Search for the cell housing the specified text and yield its (X, Y) center coordinate. 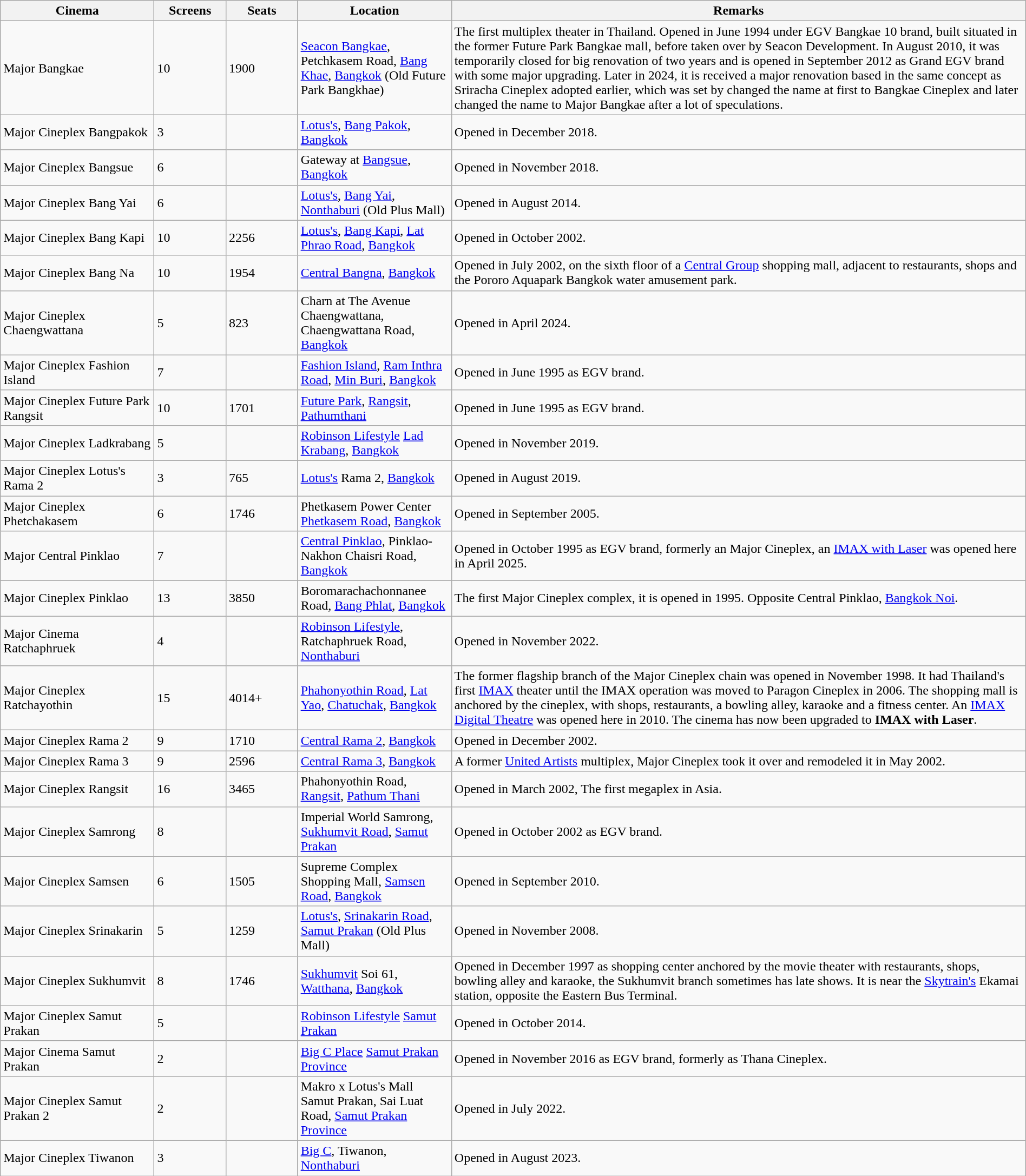
Opened in November 2019. (738, 442)
Opened in April 2024. (738, 322)
Major Cinema Ratchaphruek (77, 641)
Opened in October 2002. (738, 238)
Opened in September 2010. (738, 881)
Opened in November 2018. (738, 168)
Opened in December 2018. (738, 132)
Major Cineplex Bang Yai (77, 202)
Opened in October 1995 as EGV brand, formerly an Major Cineplex, an IMAX with Laser was opened here in April 2025. (738, 556)
Major Cineplex Rama 3 (77, 761)
Lotus's, Bang Pakok, Bangkok (374, 132)
The first Major Cineplex complex, it is opened in 1995. Opposite Central Pinklao, Bangkok Noi. (738, 598)
Fashion Island, Ram Inthra Road, Min Buri, Bangkok (374, 372)
Opened in August 2023. (738, 1158)
823 (262, 322)
2256 (262, 238)
Lotus's, Bang Yai, Nonthaburi (Old Plus Mall) (374, 202)
Major Cineplex Rangsit (77, 789)
2596 (262, 761)
Major Cineplex Sukhumvit (77, 981)
Opened in December 2002. (738, 741)
A former United Artists multiplex, Major Cineplex took it over and remodeled it in May 2002. (738, 761)
Opened in March 2002, The first megaplex in Asia. (738, 789)
Remarks (738, 11)
Major Cineplex Srinakarin (77, 931)
Major Cineplex Samrong (77, 831)
4014+ (262, 698)
Major Cineplex Fashion Island (77, 372)
Opened in October 2002 as EGV brand. (738, 831)
Major Cineplex Tiwanon (77, 1158)
Opened in October 2014. (738, 1023)
3850 (262, 598)
Gateway at Bangsue, Bangkok (374, 168)
Opened in November 2016 as EGV brand, formerly as Thana Cineplex. (738, 1058)
1701 (262, 408)
15 (190, 698)
Opened in August 2019. (738, 478)
Phahonyothin Road, Lat Yao, Chatuchak, Bangkok (374, 698)
Opened in November 2022. (738, 641)
Phetkasem Power Center Phetkasem Road, Bangkok (374, 513)
Major Cineplex Ratchayothin (77, 698)
Robinson Lifestyle, Ratchaphruek Road, Nonthaburi (374, 641)
Major Cineplex Ladkrabang (77, 442)
Central Bangna, Bangkok (374, 273)
Seacon Bangkae, Petchkasem Road, Bang Khae, Bangkok (Old Future Park Bangkhae) (374, 68)
Major Cineplex Lotus's Rama 2 (77, 478)
Future Park, Rangsit, Pathumthani (374, 408)
Major Central Pinklao (77, 556)
Major Cineplex Bangsue (77, 168)
1505 (262, 881)
Charn at The Avenue Chaengwattana, Chaengwattana Road, Bangkok (374, 322)
13 (190, 598)
Major Cineplex Samut Prakan 2 (77, 1108)
Supreme Complex Shopping Mall, Samsen Road, Bangkok (374, 881)
Sukhumvit Soi 61, Watthana, Bangkok (374, 981)
1954 (262, 273)
Major Cineplex Pinklao (77, 598)
Big C, Tiwanon, Nonthaburi (374, 1158)
Major Bangkae (77, 68)
Robinson Lifestyle Lad Krabang, Bangkok (374, 442)
Boromarachachonnanee Road, Bang Phlat, Bangkok (374, 598)
Lotus's, Bang Kapi, Lat Phrao Road, Bangkok (374, 238)
Phahonyothin Road, Rangsit, Pathum Thani (374, 789)
Robinson Lifestyle Samut Prakan (374, 1023)
Major Cinema Samut Prakan (77, 1058)
Major Cineplex Bangpakok (77, 132)
Major Cineplex Samsen (77, 881)
16 (190, 789)
Central Rama 3, Bangkok (374, 761)
1710 (262, 741)
Big C Place Samut Prakan Province (374, 1058)
Major Cineplex Rama 2 (77, 741)
3465 (262, 789)
Central Pinklao, Pinklao-Nakhon Chaisri Road, Bangkok (374, 556)
Location (374, 11)
Opened in July 2022. (738, 1108)
Major Cineplex Future Park Rangsit (77, 408)
Central Rama 2, Bangkok (374, 741)
Opened in November 2008. (738, 931)
765 (262, 478)
Major Cineplex Samut Prakan (77, 1023)
Major Cineplex Bang Kapi (77, 238)
Imperial World Samrong, Sukhumvit Road, Samut Prakan (374, 831)
Lotus's, Srinakarin Road, Samut Prakan (Old Plus Mall) (374, 931)
4 (190, 641)
Cinema (77, 11)
Major Cineplex Chaengwattana (77, 322)
Opened in August 2014. (738, 202)
Major Cineplex Bang Na (77, 273)
Opened in September 2005. (738, 513)
1259 (262, 931)
1900 (262, 68)
Makro x Lotus's Mall Samut Prakan, Sai Luat Road, Samut Prakan Province (374, 1108)
Seats (262, 11)
Lotus's Rama 2, Bangkok (374, 478)
Screens (190, 11)
Major Cineplex Phetchakasem (77, 513)
